Output the (x, y) coordinate of the center of the cell containing the given text.  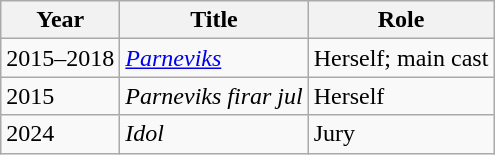
Herself; main cast (401, 58)
Jury (401, 134)
Title (214, 20)
Role (401, 20)
2015 (60, 96)
Herself (401, 96)
2024 (60, 134)
Year (60, 20)
Parneviks (214, 58)
2015–2018 (60, 58)
Idol (214, 134)
Parneviks firar jul (214, 96)
